Provide the [X, Y] coordinate of the cell's center where the given text is located.  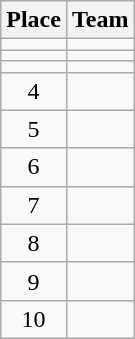
10 [34, 319]
Place [34, 20]
5 [34, 129]
9 [34, 281]
7 [34, 205]
6 [34, 167]
8 [34, 243]
Team [100, 20]
4 [34, 91]
